For the text-containing cell, return its midpoint in [X, Y] coordinate format. 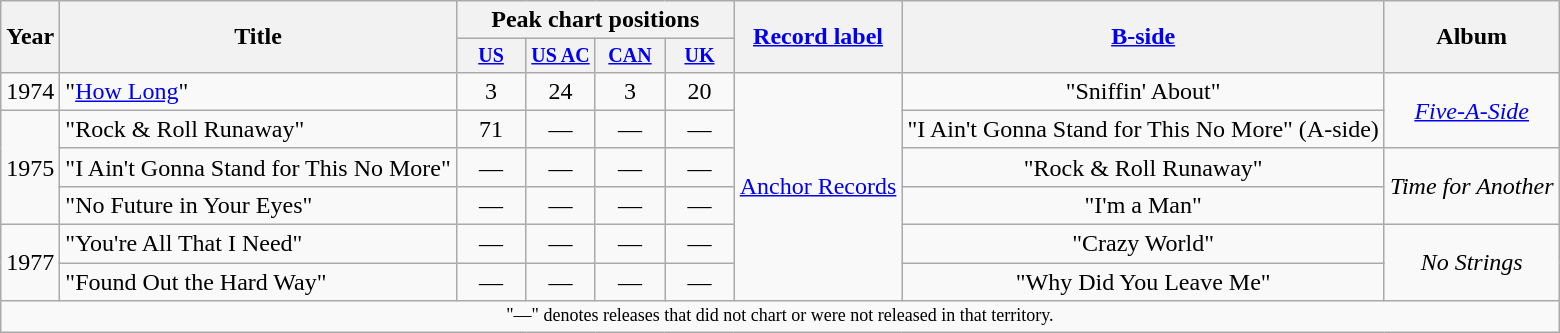
"Found Out the Hard Way" [258, 282]
"You're All That I Need" [258, 244]
Anchor Records [818, 186]
71 [490, 129]
"Why Did You Leave Me" [1143, 282]
Peak chart positions [595, 20]
1977 [30, 263]
Record label [818, 37]
20 [700, 91]
1975 [30, 167]
"Sniffin' About" [1143, 91]
"No Future in Your Eyes" [258, 205]
Album [1472, 37]
Time for Another [1472, 186]
"I Ain't Gonna Stand for This No More" [258, 167]
UK [700, 56]
Title [258, 37]
US AC [560, 56]
24 [560, 91]
"How Long" [258, 91]
"Crazy World" [1143, 244]
US [490, 56]
Five-A-Side [1472, 110]
No Strings [1472, 263]
B-side [1143, 37]
CAN [630, 56]
Year [30, 37]
"I'm a Man" [1143, 205]
1974 [30, 91]
"I Ain't Gonna Stand for This No More" (A-side) [1143, 129]
"—" denotes releases that did not chart or were not released in that territory. [780, 316]
